Identify which cell holds the provided text, then report its [X, Y] central coordinate. 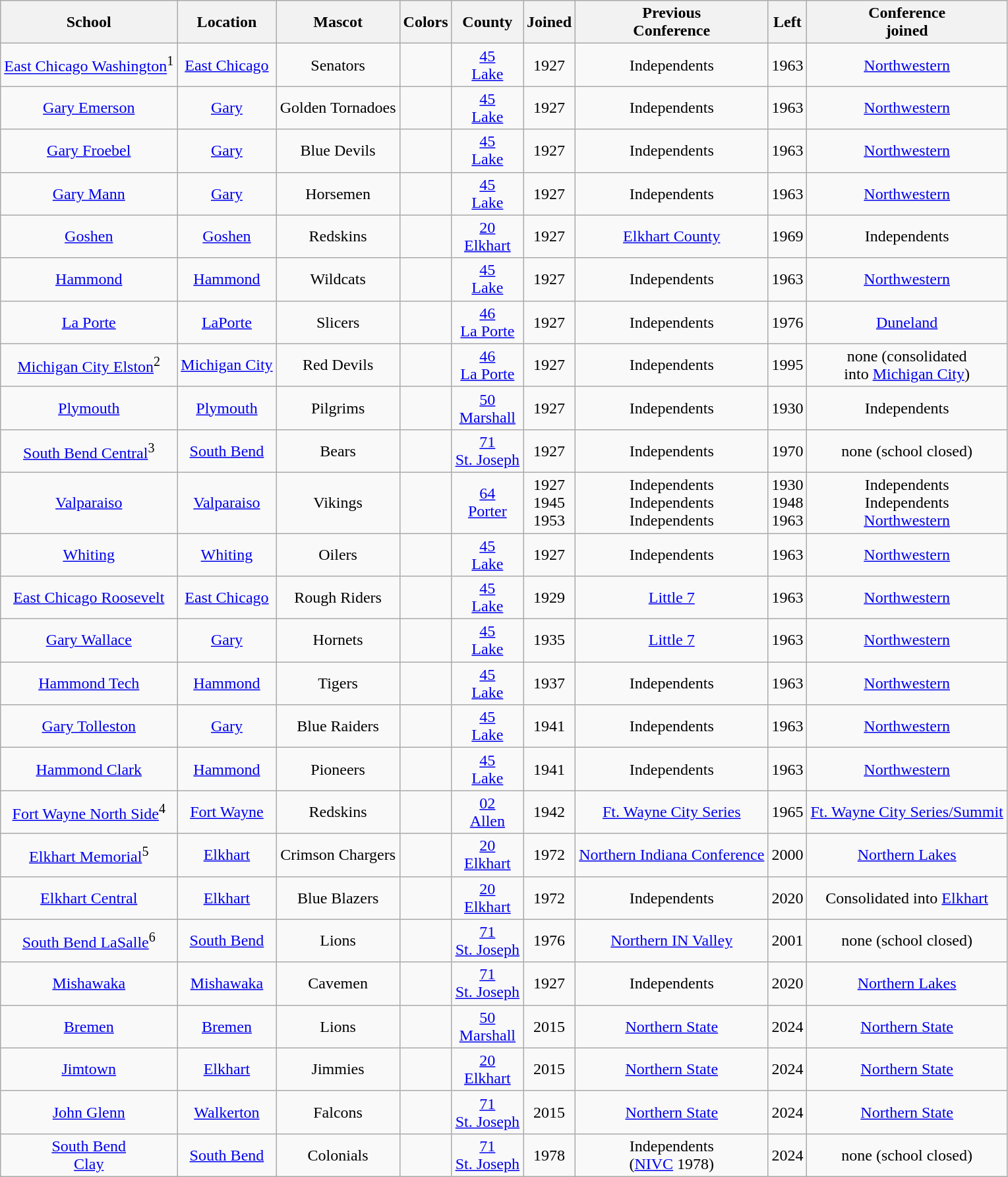
South Bend Central3 [89, 451]
Golden Tornadoes [338, 108]
Oilers [338, 554]
Fort Wayne [227, 812]
Independents Independents Northwestern [907, 502]
Duneland [907, 322]
Gary Mann [89, 194]
Blue Devils [338, 150]
Tigers [338, 683]
Senators [338, 65]
1995 [787, 365]
Independents Independents Independents [672, 502]
Michigan City [227, 365]
Gary Emerson [89, 108]
Slicers [338, 322]
Gary Froebel [89, 150]
1927 1945 1953 [550, 502]
Conference joined [907, 22]
John Glenn [89, 1112]
1935 [550, 641]
LaPorte [227, 322]
Bears [338, 451]
Independents(NIVC 1978) [672, 1155]
Hammond Tech [89, 683]
Ft. Wayne City Series [672, 812]
Elkhart Central [89, 898]
1970 [787, 451]
Colonials [338, 1155]
Falcons [338, 1112]
Hammond Clark [89, 769]
none (consolidated into Michigan City) [907, 365]
Mascot [338, 22]
Colors [426, 22]
Horsemen [338, 194]
Jimtown [89, 1070]
Gary Wallace [89, 641]
1937 [550, 683]
1969 [787, 236]
Jimmies [338, 1070]
64 Porter [487, 502]
East Chicago Roosevelt [89, 597]
Left [787, 22]
1930 [787, 407]
1929 [550, 597]
Pilgrims [338, 407]
Northern IN Valley [672, 940]
1942 [550, 812]
Pioneers [338, 769]
Consolidated into Elkhart [907, 898]
Crimson Chargers [338, 855]
Gary Tolleston [89, 727]
1930 1948 1963 [787, 502]
1965 [787, 812]
County [487, 22]
Walkerton [227, 1112]
La Porte [89, 322]
East Chicago Washington1 [89, 65]
Location [227, 22]
2000 [787, 855]
Joined [550, 22]
Wildcats [338, 280]
Blue Blazers [338, 898]
Previous Conference [672, 22]
1978 [550, 1155]
Cavemen [338, 984]
Hornets [338, 641]
Ft. Wayne City Series/Summit [907, 812]
Fort Wayne North Side4 [89, 812]
02 Allen [487, 812]
Elkhart Memorial5 [89, 855]
South Bend LaSalle6 [89, 940]
Michigan City Elston2 [89, 365]
Red Devils [338, 365]
Northern Indiana Conference [672, 855]
Rough Riders [338, 597]
Vikings [338, 502]
Blue Raiders [338, 727]
School [89, 22]
South Bend Clay [89, 1155]
Elkhart County [672, 236]
2001 [787, 940]
